Return the (X, Y) coordinate for the center point of the cell that contains the specified text.  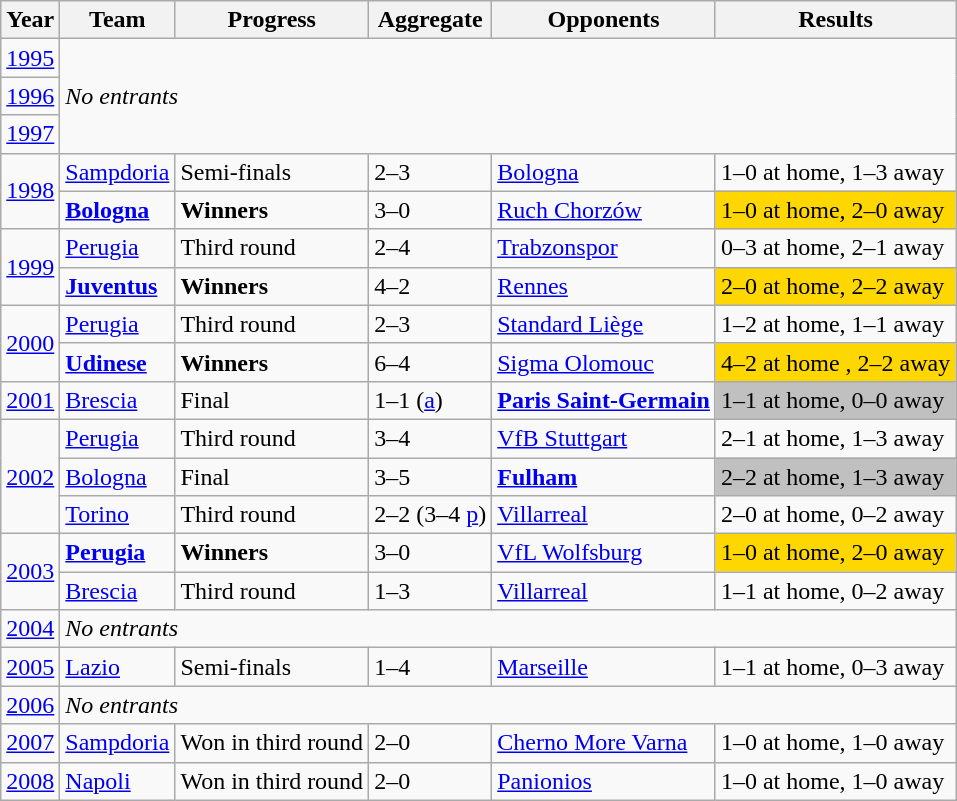
Aggregate (430, 20)
3–4 (430, 438)
1999 (30, 267)
2003 (30, 572)
Udinese (118, 362)
Cherno More Varna (604, 743)
Team (118, 20)
Results (835, 20)
1–1 at home, 0–2 away (835, 591)
2–2 at home, 1–3 away (835, 477)
4–2 at home , 2–2 away (835, 362)
Trabzonspor (604, 248)
Ruch Chorzów (604, 210)
1997 (30, 134)
2006 (30, 705)
1–0 at home, 1–3 away (835, 172)
Lazio (118, 667)
2000 (30, 343)
1998 (30, 191)
2002 (30, 476)
Paris Saint-Germain (604, 400)
Standard Liège (604, 324)
1–2 at home, 1–1 away (835, 324)
2001 (30, 400)
1996 (30, 96)
1–1 (a) (430, 400)
1995 (30, 58)
Napoli (118, 781)
3–5 (430, 477)
2005 (30, 667)
VfL Wolfsburg (604, 553)
4–2 (430, 286)
0–3 at home, 2–1 away (835, 248)
2008 (30, 781)
Juventus (118, 286)
Torino (118, 515)
VfB Stuttgart (604, 438)
2004 (30, 629)
1–1 at home, 0–3 away (835, 667)
2007 (30, 743)
1–4 (430, 667)
2–0 at home, 0–2 away (835, 515)
Progress (272, 20)
Rennes (604, 286)
Fulham (604, 477)
Sigma Olomouc (604, 362)
2–2 (3–4 p) (430, 515)
Panionios (604, 781)
2–1 at home, 1–3 away (835, 438)
2–4 (430, 248)
Marseille (604, 667)
6–4 (430, 362)
1–1 at home, 0–0 away (835, 400)
2–0 at home, 2–2 away (835, 286)
1–3 (430, 591)
Opponents (604, 20)
Year (30, 20)
